Scan for the cell matching the given text and deliver its (X, Y) coordinate at center. 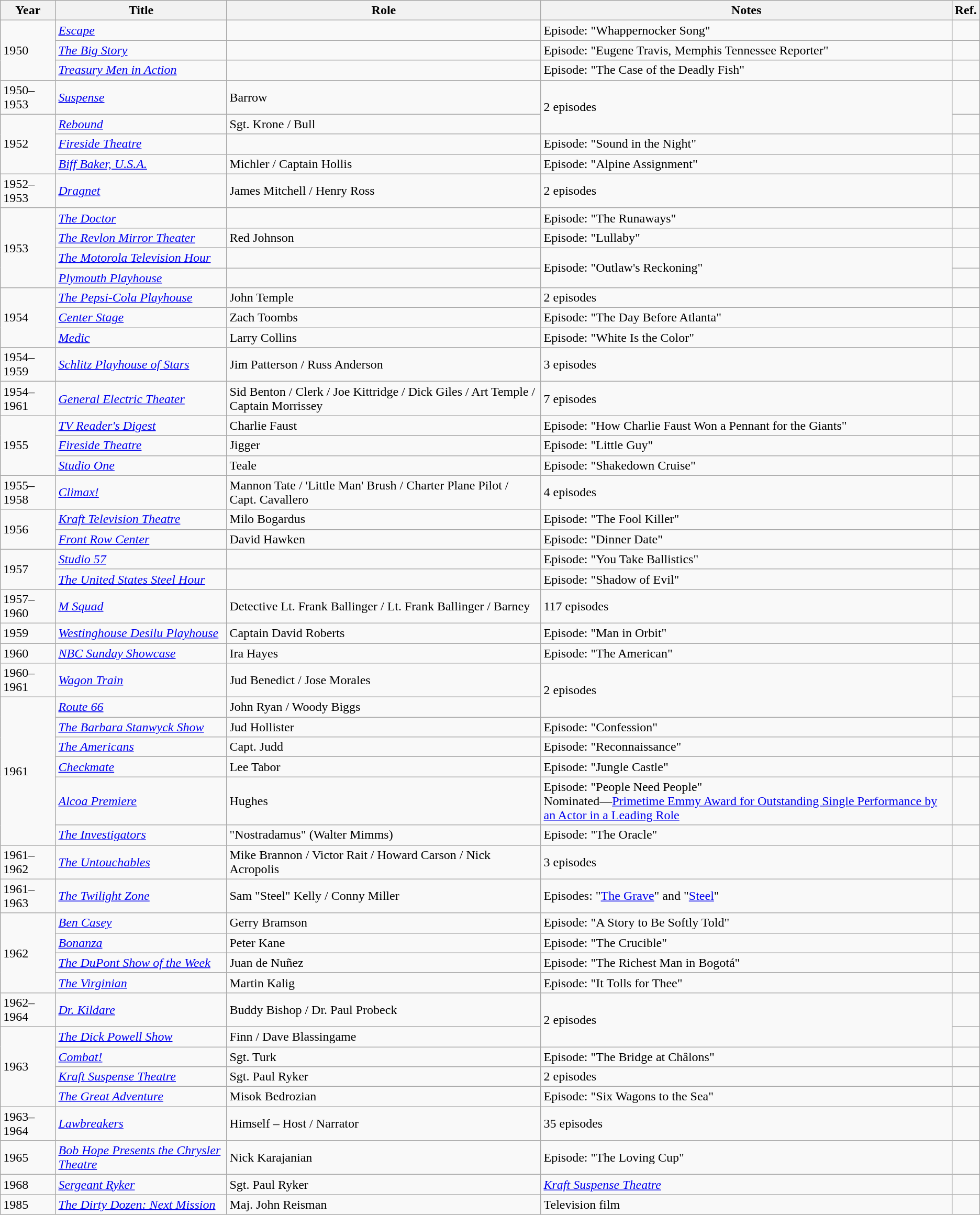
The Virginian (141, 983)
Zach Toombs (384, 318)
1960 (28, 653)
Sid Benton / Clerk / Joe Kittridge / Dick Giles / Art Temple / Captain Morrissey (384, 399)
Checkmate (141, 767)
The DuPont Show of the Week (141, 963)
The United States Steel Hour (141, 579)
Escape (141, 30)
4 episodes (747, 492)
1961–1963 (28, 896)
Jim Patterson / Russ Anderson (384, 364)
Hughes (384, 801)
Episode: "The American" (747, 653)
Rebound (141, 124)
The Dick Powell Show (141, 1036)
1955–1958 (28, 492)
The Untouchables (141, 862)
Sam "Steel" Kelly / Conny Miller (384, 896)
The Investigators (141, 835)
Alcoa Premiere (141, 801)
1963 (28, 1066)
Episode: "Alpine Assignment" (747, 164)
Title (141, 10)
Teale (384, 465)
Sgt. Turk (384, 1057)
Episode: "Sound in the Night" (747, 144)
Suspense (141, 97)
Westinghouse Desilu Playhouse (141, 633)
Red Johnson (384, 238)
M Squad (141, 606)
Episode: "The Oracle" (747, 835)
Finn / Dave Blassingame (384, 1036)
Episode: "The Loving Cup" (747, 1158)
Studio 57 (141, 559)
The Big Story (141, 50)
Episode: "The Case of the Deadly Fish" (747, 70)
Sgt. Krone / Bull (384, 124)
Route 66 (141, 707)
The Barbara Stanwyck Show (141, 727)
Barrow (384, 97)
1950–1953 (28, 97)
Ben Casey (141, 923)
Mannon Tate / 'Little Man' Brush / Charter Plane Pilot / Capt. Cavallero (384, 492)
Episode: "Man in Orbit" (747, 633)
Larry Collins (384, 338)
1962–1964 (28, 1009)
General Electric Theater (141, 399)
Episode: "A Story to Be Softly Told" (747, 923)
1963–1964 (28, 1123)
Plymouth Playhouse (141, 278)
Studio One (141, 465)
1960–1961 (28, 681)
Ira Hayes (384, 653)
1952 (28, 144)
1956 (28, 529)
1955 (28, 445)
Dr. Kildare (141, 1009)
Misok Bedrozian (384, 1097)
James Mitchell / Henry Ross (384, 191)
NBC Sunday Showcase (141, 653)
Front Row Center (141, 539)
Gerry Bramson (384, 923)
Episode: "The Runaways" (747, 218)
Episode: "How Charlie Faust Won a Pennant for the Giants" (747, 426)
Bob Hope Presents the Chrysler Theatre (141, 1158)
Treasury Men in Action (141, 70)
TV Reader's Digest (141, 426)
Episode: "Whappernocker Song" (747, 30)
Jud Hollister (384, 727)
Kraft Television Theatre (141, 519)
1985 (28, 1205)
Detective Lt. Frank Ballinger / Lt. Frank Ballinger / Barney (384, 606)
The Motorola Television Hour (141, 258)
Lee Tabor (384, 767)
1959 (28, 633)
Peter Kane (384, 943)
1957 (28, 569)
The Pepsi-Cola Playhouse (141, 298)
David Hawken (384, 539)
Jigger (384, 445)
The Revlon Mirror Theater (141, 238)
Schlitz Playhouse of Stars (141, 364)
Buddy Bishop / Dr. Paul Probeck (384, 1009)
35 episodes (747, 1123)
Episode: "The Fool Killer" (747, 519)
1968 (28, 1185)
Charlie Faust (384, 426)
Episode: "White Is the Color" (747, 338)
Milo Bogardus (384, 519)
1965 (28, 1158)
1950 (28, 50)
Capt. Judd (384, 747)
Episodes: "The Grave" and "Steel" (747, 896)
Episode: "Confession" (747, 727)
John Ryan / Woody Biggs (384, 707)
The Twilight Zone (141, 896)
Maj. John Reisman (384, 1205)
1957–1960 (28, 606)
Episode: "You Take Ballistics" (747, 559)
Biff Baker, U.S.A. (141, 164)
Mike Brannon / Victor Rait / Howard Carson / Nick Acropolis (384, 862)
Episode: "The Richest Man in Bogotá" (747, 963)
"Nostradamus" (Walter Mimms) (384, 835)
The Dirty Dozen: Next Mission (141, 1205)
Climax! (141, 492)
Center Stage (141, 318)
Wagon Train (141, 681)
Martin Kalig (384, 983)
117 episodes (747, 606)
Episode: "Eugene Travis, Memphis Tennessee Reporter" (747, 50)
Episode: "Dinner Date" (747, 539)
John Temple (384, 298)
Lawbreakers (141, 1123)
Episode: "Six Wagons to the Sea" (747, 1097)
Ref. (965, 10)
1954–1961 (28, 399)
Episode: "Outlaw's Reckoning" (747, 267)
Jud Benedict / Jose Morales (384, 681)
Episode: "Shakedown Cruise" (747, 465)
Juan de Nuñez (384, 963)
Nick Karajanian (384, 1158)
1961–1962 (28, 862)
Michler / Captain Hollis (384, 164)
Combat! (141, 1057)
1954–1959 (28, 364)
Episode: "The Bridge at Châlons" (747, 1057)
Episode: "The Day Before Atlanta" (747, 318)
1962 (28, 953)
The Americans (141, 747)
Episode: "Lullaby" (747, 238)
Episode: "Shadow of Evil" (747, 579)
Notes (747, 10)
Medic (141, 338)
Dragnet (141, 191)
1953 (28, 248)
Television film (747, 1205)
Episode: "People Need People"Nominated—Primetime Emmy Award for Outstanding Single Performance by an Actor in a Leading Role (747, 801)
1954 (28, 318)
Bonanza (141, 943)
Sergeant Ryker (141, 1185)
7 episodes (747, 399)
Episode: "Reconnaissance" (747, 747)
Role (384, 10)
Episode: "The Crucible" (747, 943)
Episode: "It Tolls for Thee" (747, 983)
Episode: "Little Guy" (747, 445)
1952–1953 (28, 191)
The Doctor (141, 218)
1961 (28, 771)
Episode: "Jungle Castle" (747, 767)
The Great Adventure (141, 1097)
Year (28, 10)
Captain David Roberts (384, 633)
Himself – Host / Narrator (384, 1123)
